For the text-containing cell, return its midpoint in [x, y] coordinate format. 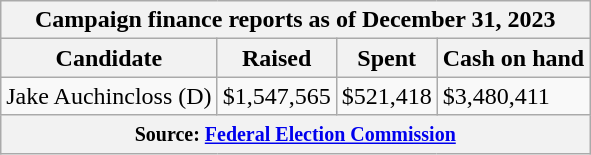
Source: Federal Election Commission [296, 134]
$1,547,565 [276, 96]
Raised [276, 58]
$521,418 [386, 96]
Cash on hand [513, 58]
Jake Auchincloss (D) [109, 96]
$3,480,411 [513, 96]
Campaign finance reports as of December 31, 2023 [296, 20]
Candidate [109, 58]
Spent [386, 58]
